Extract the (X, Y) coordinate from the center of the cell holding the provided text.  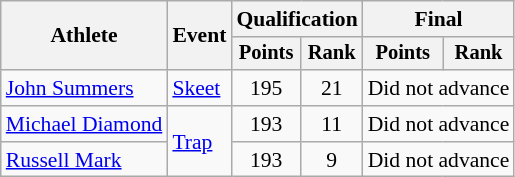
193 (266, 124)
Final (439, 19)
John Summers (84, 88)
Skeet (199, 88)
Event (199, 36)
Qualification (296, 19)
Trap (199, 142)
Athlete (84, 36)
11 (332, 124)
Michael Diamond (84, 124)
195 (266, 88)
21 (332, 88)
